Provide the (x, y) coordinate of the cell's center where the given text is located.  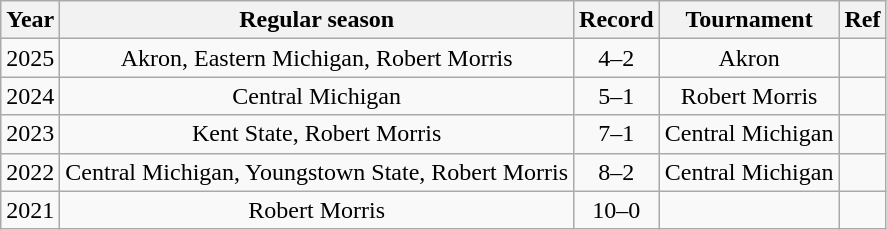
Ref (862, 20)
4–2 (617, 58)
Year (30, 20)
2021 (30, 210)
2023 (30, 134)
2024 (30, 96)
Central Michigan, Youngstown State, Robert Morris (317, 172)
5–1 (617, 96)
Akron, Eastern Michigan, Robert Morris (317, 58)
Record (617, 20)
10–0 (617, 210)
2022 (30, 172)
Akron (749, 58)
7–1 (617, 134)
Tournament (749, 20)
2025 (30, 58)
Kent State, Robert Morris (317, 134)
8–2 (617, 172)
Regular season (317, 20)
